Return the [x, y] coordinate for the center point of the cell that contains the specified text.  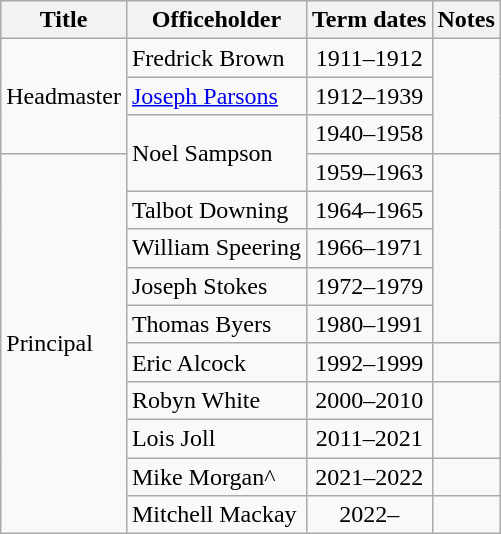
Thomas Byers [216, 324]
William Speering [216, 248]
1940–1958 [369, 134]
Talbot Downing [216, 210]
Lois Joll [216, 438]
2011–2021 [369, 438]
2000–2010 [369, 400]
1911–1912 [369, 58]
Notes [466, 20]
Noel Sampson [216, 153]
2021–2022 [369, 477]
Title [64, 20]
1959–1963 [369, 172]
1966–1971 [369, 248]
Robyn White [216, 400]
2022– [369, 515]
Mike Morgan^ [216, 477]
Eric Alcock [216, 362]
1912–1939 [369, 96]
Mitchell Mackay [216, 515]
Officeholder [216, 20]
Term dates [369, 20]
1980–1991 [369, 324]
Joseph Parsons [216, 96]
1964–1965 [369, 210]
Fredrick Brown [216, 58]
1972–1979 [369, 286]
Headmaster [64, 96]
Principal [64, 344]
1992–1999 [369, 362]
Joseph Stokes [216, 286]
